Scan for the cell matching the given text and deliver its (x, y) coordinate at center. 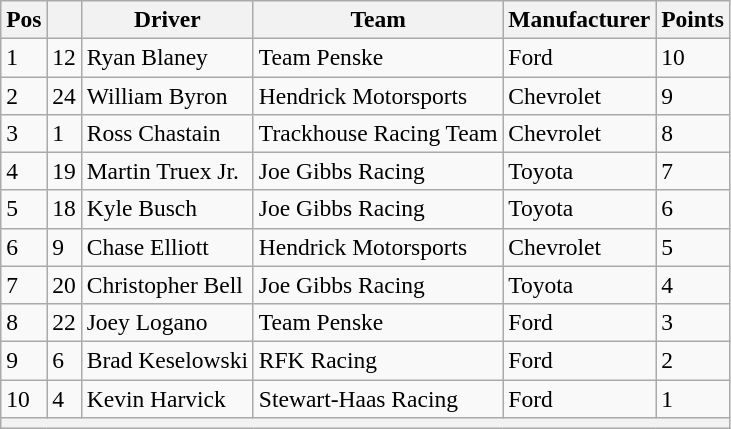
19 (64, 171)
18 (64, 209)
Chase Elliott (167, 247)
Christopher Bell (167, 285)
24 (64, 95)
12 (64, 57)
Ryan Blaney (167, 57)
Driver (167, 19)
22 (64, 322)
Stewart-Haas Racing (378, 398)
Joey Logano (167, 322)
20 (64, 285)
Ross Chastain (167, 133)
Manufacturer (580, 19)
Brad Keselowski (167, 360)
Kyle Busch (167, 209)
Points (693, 19)
RFK Racing (378, 360)
Pos (24, 19)
Martin Truex Jr. (167, 171)
Kevin Harvick (167, 398)
Team (378, 19)
Trackhouse Racing Team (378, 133)
William Byron (167, 95)
